Provide the [x, y] coordinate of the cell's center where the given text is located.  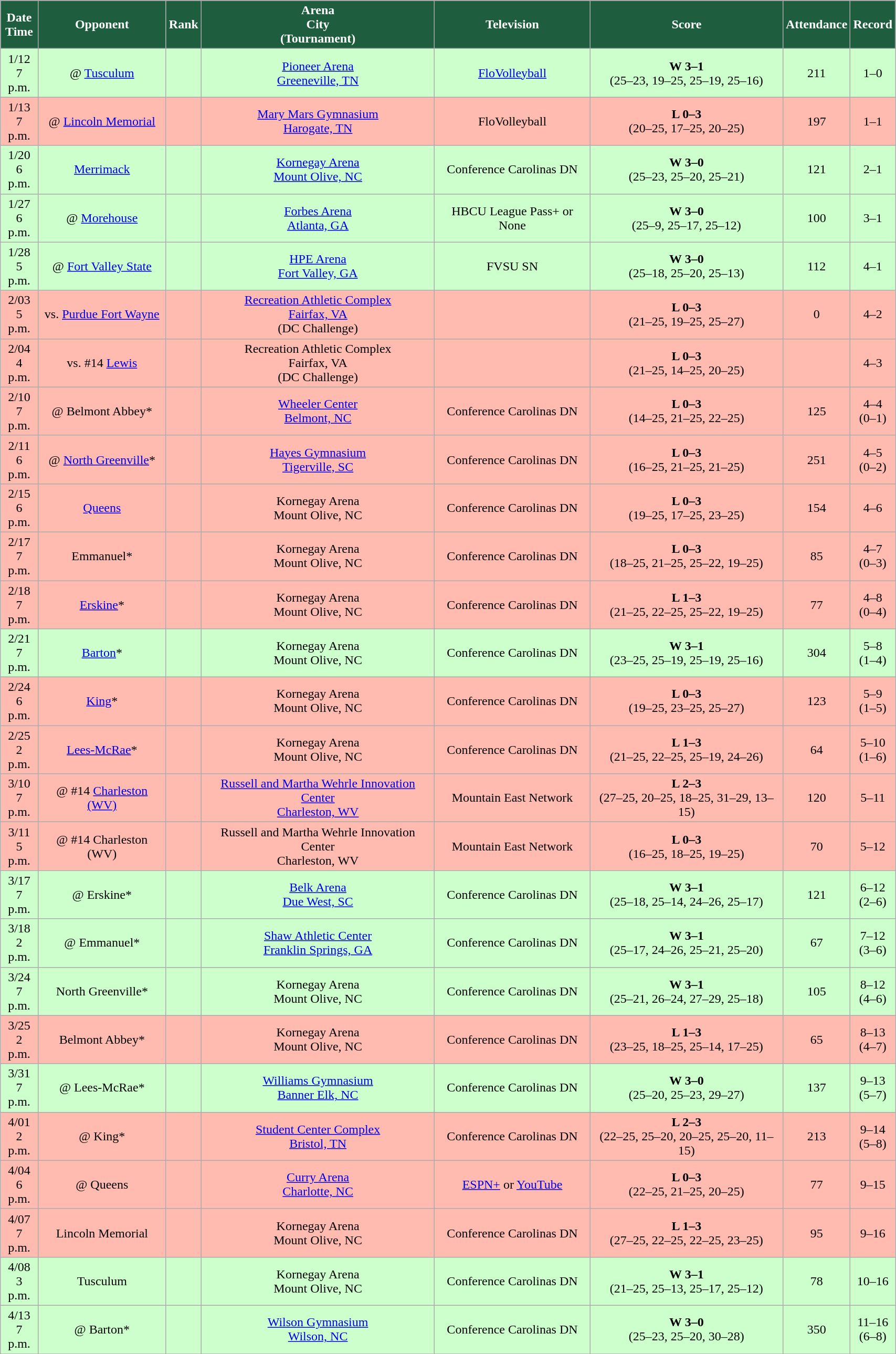
@ North Greenville* [102, 459]
Curry ArenaCharlotte, NC [318, 1184]
1/127 p.m. [19, 73]
70 [816, 846]
95 [816, 1233]
6–12(2–6) [873, 895]
2/187 p.m. [19, 605]
105 [816, 991]
Tusculum [102, 1281]
1/285 p.m. [19, 266]
L 0–3(18–25, 21–25, 25–22, 19–25) [687, 556]
W 3–1(23–25, 25–19, 25–19, 25–16) [687, 653]
Lees-McRae* [102, 750]
4/137 p.m. [19, 1329]
154 [816, 508]
10–16 [873, 1281]
FVSU SN [512, 266]
L 1–3(23–25, 18–25, 25–14, 17–25) [687, 1040]
85 [816, 556]
64 [816, 750]
4/046 p.m. [19, 1184]
4–5(0–2) [873, 459]
Wheeler CenterBelmont, NC [318, 411]
65 [816, 1040]
Queens [102, 508]
7–12(3–6) [873, 943]
304 [816, 653]
W 3–1(25–17, 24–26, 25–21, 25–20) [687, 943]
4–4(0–1) [873, 411]
Forbes ArenaAtlanta, GA [318, 218]
vs. Purdue Fort Wayne [102, 314]
W 3–0(25–9, 25–17, 25–12) [687, 218]
L 0–3(19–25, 17–25, 23–25) [687, 508]
112 [816, 266]
78 [816, 1281]
4/012 p.m. [19, 1136]
L 0–3(21–25, 19–25, 25–27) [687, 314]
1/137 p.m. [19, 121]
W 3–1(25–18, 25–14, 24–26, 25–17) [687, 895]
W 3–1(21–25, 25–13, 25–17, 25–12) [687, 1281]
@ Belmont Abbey* [102, 411]
L 0–3(22–25, 21–25, 20–25) [687, 1184]
Opponent [102, 25]
Record [873, 25]
Rank [184, 25]
Williams GymnasiumBanner Elk, NC [318, 1088]
Hayes GymnasiumTigerville, SC [318, 459]
2/217 p.m. [19, 653]
3/115 p.m. [19, 846]
1/206 p.m. [19, 170]
L 1–3(21–25, 22–25, 25–19, 24–26) [687, 750]
W 3–0(25–18, 25–20, 25–13) [687, 266]
Belk ArenaDue West, SC [318, 895]
L 0–3(14–25, 21–25, 22–25) [687, 411]
DateTime [19, 25]
2/246 p.m. [19, 701]
L 0–3(16–25, 18–25, 19–25) [687, 846]
5–12 [873, 846]
Belmont Abbey* [102, 1040]
213 [816, 1136]
9–13(5–7) [873, 1088]
3/252 p.m. [19, 1040]
L 0–3(19–25, 23–25, 25–27) [687, 701]
@ Tusculum [102, 73]
100 [816, 218]
4–8(0–4) [873, 605]
@ Lincoln Memorial [102, 121]
L 0–3(21–25, 14–25, 20–25) [687, 363]
4–2 [873, 314]
King* [102, 701]
11–16(6–8) [873, 1329]
L 1–3(21–25, 22–25, 25–22, 19–25) [687, 605]
197 [816, 121]
vs. #14 Lewis [102, 363]
0 [816, 314]
8–12(4–6) [873, 991]
2/156 p.m. [19, 508]
9–16 [873, 1233]
L 2–3(27–25, 20–25, 18–25, 31–29, 13–15) [687, 798]
2/252 p.m. [19, 750]
3/182 p.m. [19, 943]
211 [816, 73]
5–8(1–4) [873, 653]
L 0–3(16–25, 21–25, 21–25) [687, 459]
2/044 p.m. [19, 363]
5–11 [873, 798]
@ Queens [102, 1184]
2/107 p.m. [19, 411]
@ Emmanuel* [102, 943]
Emmanuel* [102, 556]
W 3–0(25–23, 25–20, 25–21) [687, 170]
Lincoln Memorial [102, 1233]
120 [816, 798]
Student Center ComplexBristol, TN [318, 1136]
Wilson GymnasiumWilson, NC [318, 1329]
Mary Mars GymnasiumHarogate, TN [318, 121]
W 3–0(25–20, 25–23, 29–27) [687, 1088]
HPE ArenaFort Valley, GA [318, 266]
Television [512, 25]
350 [816, 1329]
North Greenville* [102, 991]
3–1 [873, 218]
Pioneer ArenaGreeneville, TN [318, 73]
W 3–1(25–23, 19–25, 25–19, 25–16) [687, 73]
Score [687, 25]
4/077 p.m. [19, 1233]
4–1 [873, 266]
2–1 [873, 170]
4–3 [873, 363]
@ King* [102, 1136]
@ Erskine* [102, 895]
L 1–3(27–25, 22–25, 22–25, 23–25) [687, 1233]
ArenaCity(Tournament) [318, 25]
3/317 p.m. [19, 1088]
3/107 p.m. [19, 798]
Barton* [102, 653]
3/177 p.m. [19, 895]
2/116 p.m. [19, 459]
@ Barton* [102, 1329]
3/247 p.m. [19, 991]
137 [816, 1088]
Erskine* [102, 605]
@ Fort Valley State [102, 266]
4/083 p.m. [19, 1281]
2/177 p.m. [19, 556]
L 0–3(20–25, 17–25, 20–25) [687, 121]
W 3–0(25–23, 25–20, 30–28) [687, 1329]
251 [816, 459]
123 [816, 701]
1/276 p.m. [19, 218]
@ Lees-McRae* [102, 1088]
L 2–3(22–25, 25–20, 20–25, 25–20, 11–15) [687, 1136]
2/035 p.m. [19, 314]
ESPN+ or YouTube [512, 1184]
5–10(1–6) [873, 750]
Shaw Athletic CenterFranklin Springs, GA [318, 943]
4–7(0–3) [873, 556]
HBCU League Pass+ or None [512, 218]
67 [816, 943]
9–15 [873, 1184]
@ Morehouse [102, 218]
4–6 [873, 508]
W 3–1(25–21, 26–24, 27–29, 25–18) [687, 991]
1–0 [873, 73]
Merrimack [102, 170]
8–13(4–7) [873, 1040]
9–14(5–8) [873, 1136]
5–9(1–5) [873, 701]
125 [816, 411]
1–1 [873, 121]
Attendance [816, 25]
